For the text-containing cell, return its midpoint in (x, y) coordinate format. 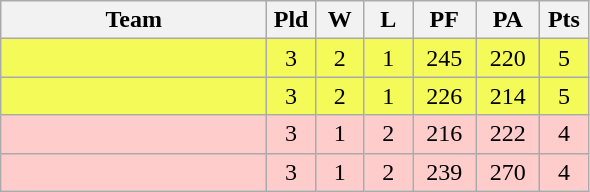
L (388, 20)
222 (508, 134)
Pld (292, 20)
PA (508, 20)
PF (444, 20)
245 (444, 58)
216 (444, 134)
Team (134, 20)
W (340, 20)
214 (508, 96)
270 (508, 172)
Pts (564, 20)
239 (444, 172)
220 (508, 58)
226 (444, 96)
